Search for the cell housing the specified text and yield its [x, y] center coordinate. 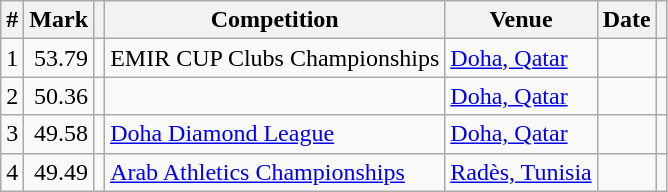
49.58 [59, 134]
4 [12, 172]
3 [12, 134]
Competition [275, 20]
49.49 [59, 172]
Mark [59, 20]
Venue [521, 20]
Arab Athletics Championships [275, 172]
EMIR CUP Clubs Championships [275, 58]
Radès, Tunisia [521, 172]
Doha Diamond League [275, 134]
Date [626, 20]
# [12, 20]
53.79 [59, 58]
50.36 [59, 96]
2 [12, 96]
1 [12, 58]
